From the cell containing the given text, extract its center point as [X, Y] coordinate. 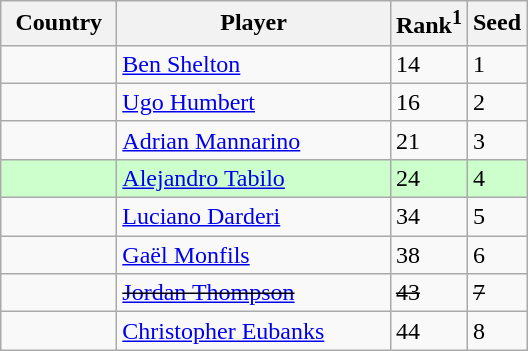
2 [496, 102]
7 [496, 293]
24 [428, 178]
Jordan Thompson [254, 293]
Gaël Monfils [254, 255]
Ben Shelton [254, 64]
4 [496, 178]
Player [254, 24]
6 [496, 255]
Adrian Mannarino [254, 140]
Country [59, 24]
44 [428, 331]
Seed [496, 24]
Rank1 [428, 24]
14 [428, 64]
Christopher Eubanks [254, 331]
5 [496, 217]
1 [496, 64]
34 [428, 217]
3 [496, 140]
Ugo Humbert [254, 102]
21 [428, 140]
Alejandro Tabilo [254, 178]
38 [428, 255]
8 [496, 331]
16 [428, 102]
43 [428, 293]
Luciano Darderi [254, 217]
